Return the (X, Y) coordinate for the center point of the cell that contains the specified text.  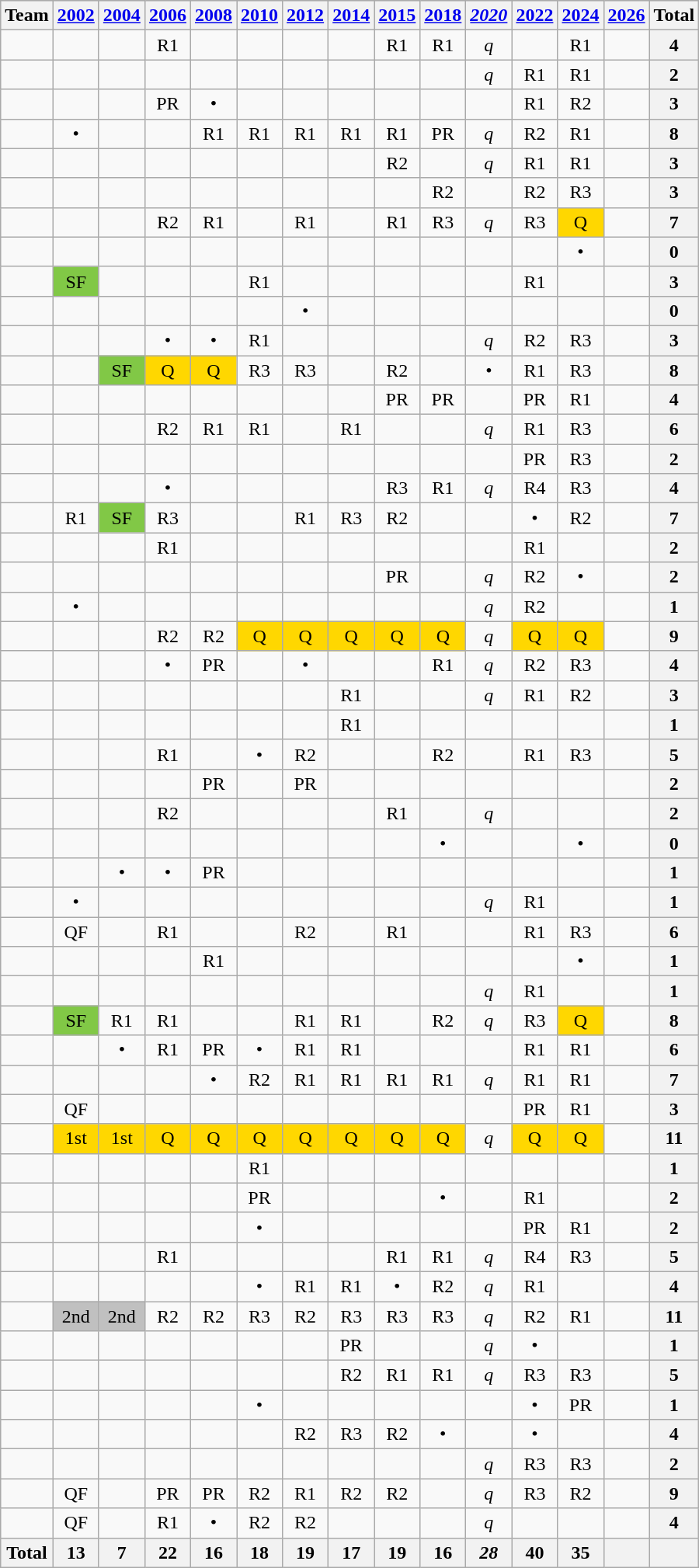
2024 (581, 16)
Team (27, 16)
2026 (626, 16)
13 (76, 1552)
2022 (534, 16)
2002 (76, 16)
28 (489, 1552)
2018 (443, 16)
2012 (306, 16)
40 (534, 1552)
2014 (351, 16)
2008 (213, 16)
2015 (398, 16)
17 (351, 1552)
22 (168, 1552)
2020 (489, 16)
2004 (121, 16)
2010 (259, 16)
18 (259, 1552)
2006 (168, 16)
35 (581, 1552)
